Return the (x, y) coordinate for the center point of the cell that contains the specified text.  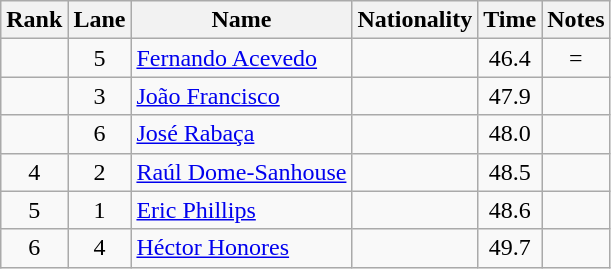
49.7 (510, 248)
Rank (34, 20)
Notes (576, 20)
Eric Phillips (242, 210)
Héctor Honores (242, 248)
Nationality (415, 20)
Raúl Dome-Sanhouse (242, 172)
48.0 (510, 134)
Time (510, 20)
João Francisco (242, 96)
José Rabaça (242, 134)
Lane (100, 20)
48.6 (510, 210)
= (576, 58)
Fernando Acevedo (242, 58)
3 (100, 96)
47.9 (510, 96)
48.5 (510, 172)
2 (100, 172)
1 (100, 210)
Name (242, 20)
46.4 (510, 58)
